From the cell containing the given text, extract its center point as [x, y] coordinate. 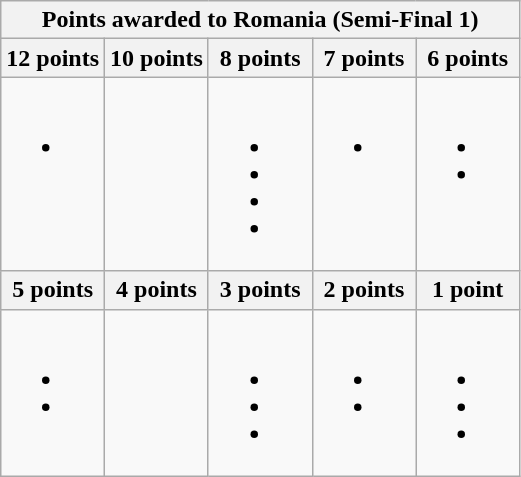
5 points [53, 290]
4 points [157, 290]
6 points [468, 58]
10 points [157, 58]
7 points [364, 58]
2 points [364, 290]
3 points [260, 290]
12 points [53, 58]
1 point [468, 290]
Points awarded to Romania (Semi-Final 1) [260, 20]
8 points [260, 58]
